Provide the [X, Y] coordinate of the cell's center where the given text is located.  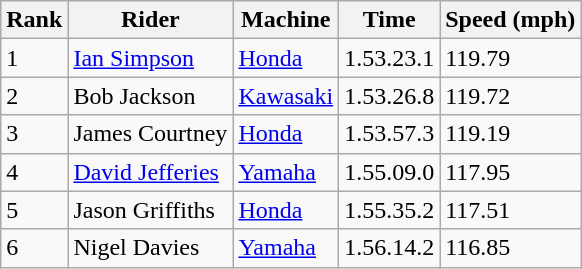
6 [34, 248]
Machine [286, 20]
117.95 [510, 172]
Time [390, 20]
1.53.57.3 [390, 134]
1 [34, 58]
Rank [34, 20]
James Courtney [150, 134]
1.55.35.2 [390, 210]
Jason Griffiths [150, 210]
119.72 [510, 96]
2 [34, 96]
119.19 [510, 134]
Nigel Davies [150, 248]
1.55.09.0 [390, 172]
5 [34, 210]
119.79 [510, 58]
1.53.23.1 [390, 58]
117.51 [510, 210]
Bob Jackson [150, 96]
Rider [150, 20]
1.56.14.2 [390, 248]
4 [34, 172]
Speed (mph) [510, 20]
116.85 [510, 248]
Kawasaki [286, 96]
1.53.26.8 [390, 96]
Ian Simpson [150, 58]
David Jefferies [150, 172]
3 [34, 134]
